Output the (x, y) coordinate of the center of the cell containing the given text.  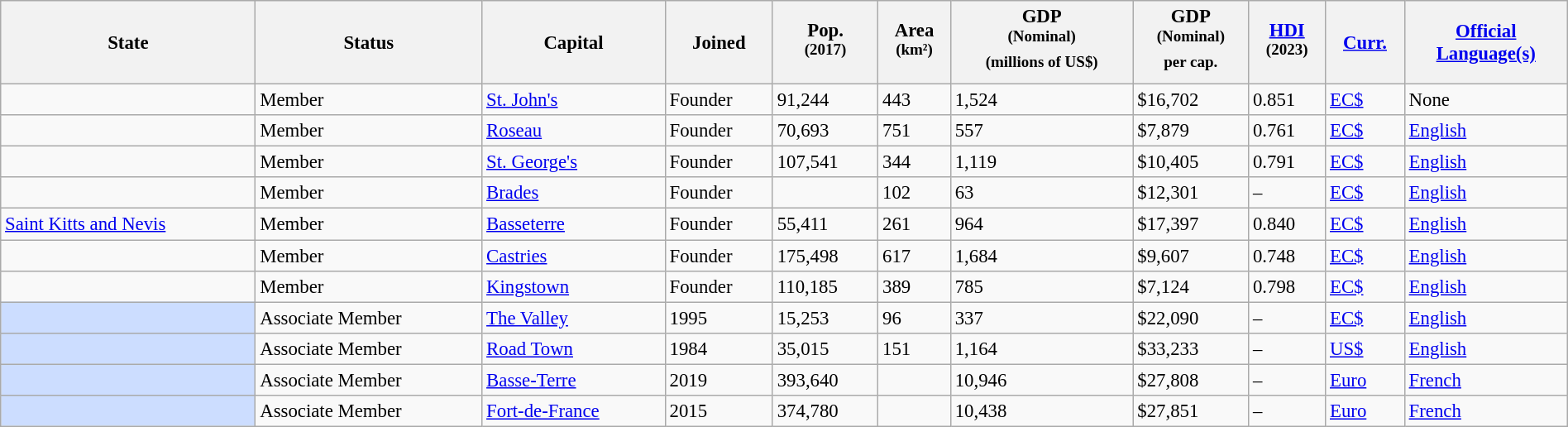
389 (915, 286)
$22,090 (1191, 318)
None (1485, 100)
374,780 (825, 411)
OfficialLanguage(s) (1485, 43)
Roseau (574, 131)
0.851 (1287, 100)
Basse-Terre (574, 380)
State (128, 43)
Castries (574, 256)
617 (915, 256)
10,946 (1042, 380)
63 (1042, 193)
751 (915, 131)
Road Town (574, 348)
557 (1042, 131)
102 (915, 193)
0.791 (1287, 162)
35,015 (825, 348)
0.761 (1287, 131)
Basseterre (574, 224)
$27,808 (1191, 380)
GDP(Nominal)per cap. (1191, 43)
0.840 (1287, 224)
0.748 (1287, 256)
HDI(2023) (1287, 43)
St. John's (574, 100)
Curr. (1365, 43)
151 (915, 348)
964 (1042, 224)
96 (915, 318)
0.798 (1287, 286)
1995 (719, 318)
70,693 (825, 131)
$16,702 (1191, 100)
443 (915, 100)
Fort-de-France (574, 411)
1,524 (1042, 100)
Capital (574, 43)
St. George's (574, 162)
1984 (719, 348)
2019 (719, 380)
110,185 (825, 286)
Brades (574, 193)
$9,607 (1191, 256)
344 (915, 162)
393,640 (825, 380)
$12,301 (1191, 193)
175,498 (825, 256)
Saint Kitts and Nevis (128, 224)
1,119 (1042, 162)
The Valley (574, 318)
91,244 (825, 100)
10,438 (1042, 411)
Kingstown (574, 286)
$17,397 (1191, 224)
Status (369, 43)
$10,405 (1191, 162)
107,541 (825, 162)
785 (1042, 286)
Pop.(2017) (825, 43)
$33,233 (1191, 348)
Area(km²) (915, 43)
US$ (1365, 348)
GDP(Nominal)(millions of US$) (1042, 43)
1,164 (1042, 348)
$7,124 (1191, 286)
$27,851 (1191, 411)
261 (915, 224)
15,253 (825, 318)
Joined (719, 43)
55,411 (825, 224)
337 (1042, 318)
2015 (719, 411)
1,684 (1042, 256)
$7,879 (1191, 131)
